Scan for the cell matching the given text and deliver its (X, Y) coordinate at center. 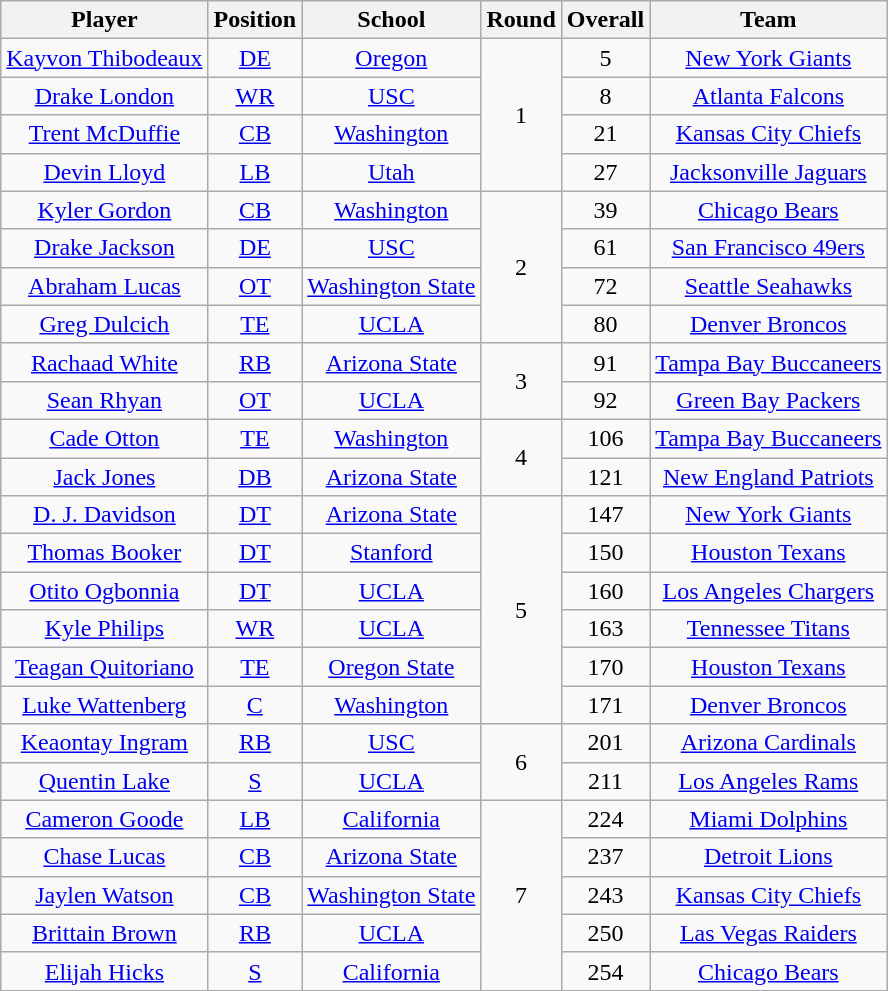
39 (605, 210)
Round (521, 20)
Jack Jones (104, 477)
27 (605, 172)
6 (521, 762)
Drake Jackson (104, 248)
Drake London (104, 96)
Kyler Gordon (104, 210)
Greg Dulcich (104, 324)
Otito Ogbonnia (104, 591)
254 (605, 971)
Jacksonville Jaguars (768, 172)
Devin Lloyd (104, 172)
211 (605, 781)
Utah (392, 172)
Detroit Lions (768, 857)
4 (521, 457)
C (255, 705)
250 (605, 933)
San Francisco 49ers (768, 248)
Kyle Philips (104, 629)
Sean Rhyan (104, 400)
Rachaad White (104, 362)
Team (768, 20)
237 (605, 857)
Miami Dolphins (768, 819)
Thomas Booker (104, 553)
8 (605, 96)
7 (521, 895)
Overall (605, 20)
2 (521, 267)
61 (605, 248)
72 (605, 286)
Cameron Goode (104, 819)
171 (605, 705)
Tennessee Titans (768, 629)
121 (605, 477)
Kayvon Thibodeaux (104, 58)
Abraham Lucas (104, 286)
224 (605, 819)
Green Bay Packers (768, 400)
Luke Wattenberg (104, 705)
Brittain Brown (104, 933)
106 (605, 438)
Oregon (392, 58)
Arizona Cardinals (768, 743)
Chase Lucas (104, 857)
Cade Otton (104, 438)
170 (605, 667)
160 (605, 591)
New England Patriots (768, 477)
1 (521, 115)
Seattle Seahawks (768, 286)
School (392, 20)
Position (255, 20)
91 (605, 362)
80 (605, 324)
Elijah Hicks (104, 971)
21 (605, 134)
Quentin Lake (104, 781)
201 (605, 743)
Atlanta Falcons (768, 96)
Jaylen Watson (104, 895)
D. J. Davidson (104, 515)
147 (605, 515)
Player (104, 20)
3 (521, 381)
163 (605, 629)
Oregon State (392, 667)
Los Angeles Chargers (768, 591)
DB (255, 477)
150 (605, 553)
Las Vegas Raiders (768, 933)
Stanford (392, 553)
Teagan Quitoriano (104, 667)
Keaontay Ingram (104, 743)
Trent McDuffie (104, 134)
Los Angeles Rams (768, 781)
243 (605, 895)
92 (605, 400)
